Output the [x, y] coordinate of the center of the cell containing the given text.  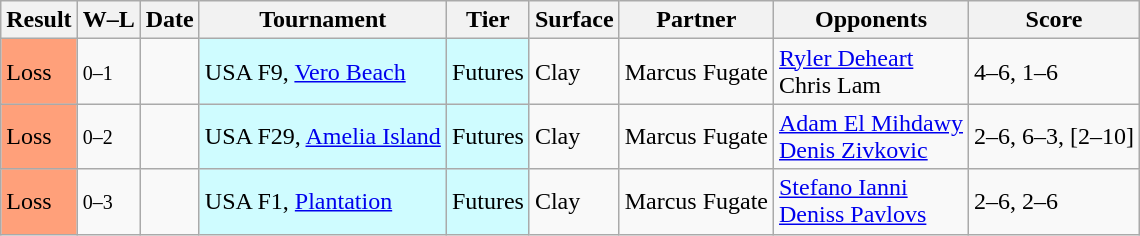
Score [1054, 20]
Stefano Ianni Deniss Pavlovs [870, 202]
2–6, 2–6 [1054, 202]
Opponents [870, 20]
Tier [488, 20]
Date [170, 20]
Ryler Deheart Chris Lam [870, 72]
4–6, 1–6 [1054, 72]
USA F29, Amelia Island [322, 136]
2–6, 6–3, [2–10] [1054, 136]
USA F1, Plantation [322, 202]
Adam El Mihdawy Denis Zivkovic [870, 136]
0–1 [108, 72]
Result [39, 20]
0–2 [108, 136]
Partner [696, 20]
Surface [574, 20]
USA F9, Vero Beach [322, 72]
0–3 [108, 202]
W–L [108, 20]
Tournament [322, 20]
